Locate the cell with the specified text and output its [x, y] center coordinate. 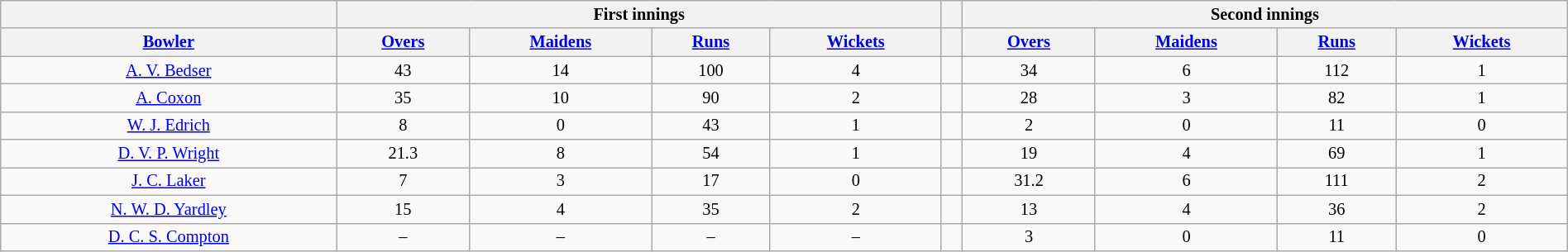
D. C. S. Compton [169, 237]
A. V. Bedser [169, 70]
100 [711, 70]
D. V. P. Wright [169, 154]
Second innings [1265, 14]
31.2 [1029, 181]
111 [1336, 181]
A. Coxon [169, 97]
54 [711, 154]
N. W. D. Yardley [169, 209]
Bowler [169, 42]
19 [1029, 154]
112 [1336, 70]
90 [711, 97]
7 [404, 181]
10 [561, 97]
21.3 [404, 154]
28 [1029, 97]
34 [1029, 70]
14 [561, 70]
13 [1029, 209]
17 [711, 181]
36 [1336, 209]
W. J. Edrich [169, 126]
First innings [639, 14]
J. C. Laker [169, 181]
69 [1336, 154]
15 [404, 209]
82 [1336, 97]
